Scan for the cell matching the given text and deliver its [x, y] coordinate at center. 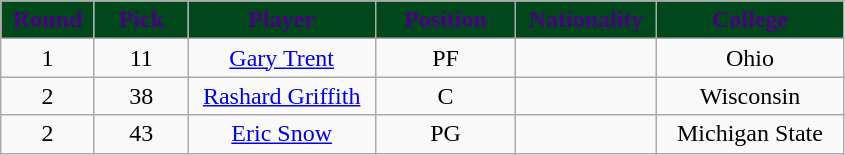
1 [48, 58]
43 [141, 134]
Gary Trent [282, 58]
Nationality [586, 20]
Pick [141, 20]
Eric Snow [282, 134]
PG [445, 134]
Player [282, 20]
Wisconsin [750, 96]
11 [141, 58]
PF [445, 58]
College [750, 20]
Position [445, 20]
38 [141, 96]
Ohio [750, 58]
Round [48, 20]
Rashard Griffith [282, 96]
C [445, 96]
Michigan State [750, 134]
